Return the [x, y] coordinate for the center point of the cell that contains the specified text.  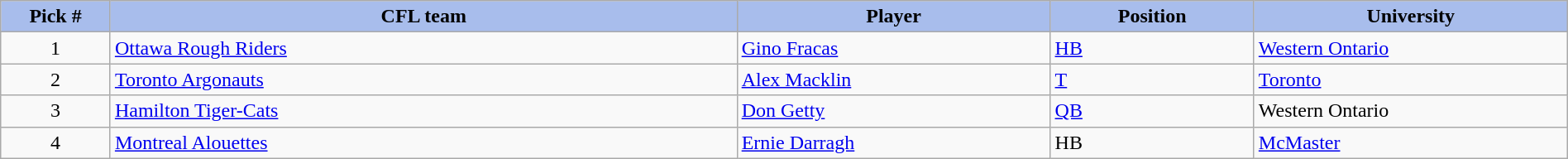
3 [56, 111]
Ernie Darragh [893, 142]
1 [56, 48]
Hamilton Tiger-Cats [423, 111]
Position [1152, 17]
Toronto Argonauts [423, 79]
Don Getty [893, 111]
2 [56, 79]
Ottawa Rough Riders [423, 48]
T [1152, 79]
QB [1152, 111]
Gino Fracas [893, 48]
University [1411, 17]
Pick # [56, 17]
Alex Macklin [893, 79]
Player [893, 17]
CFL team [423, 17]
McMaster [1411, 142]
Toronto [1411, 79]
Montreal Alouettes [423, 142]
4 [56, 142]
